Identify which cell holds the provided text, then report its [x, y] central coordinate. 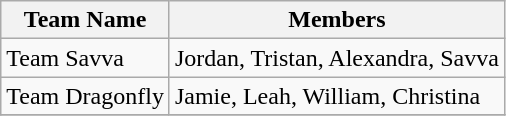
Jamie, Leah, William, Christina [336, 96]
Members [336, 20]
Team Savva [86, 58]
Jordan, Tristan, Alexandra, Savva [336, 58]
Team Dragonfly [86, 96]
Team Name [86, 20]
